Capture the cell that displays the provided text and extract its (x, y) central coordinate. 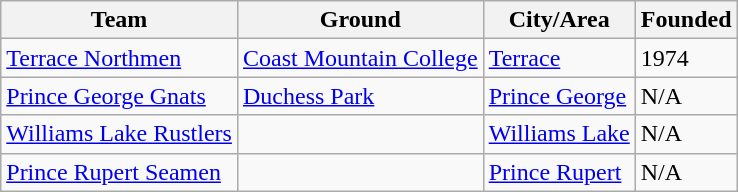
1974 (686, 58)
Williams Lake (559, 134)
Williams Lake Rustlers (120, 134)
Coast Mountain College (360, 58)
Founded (686, 20)
Duchess Park (360, 96)
Ground (360, 20)
Prince Rupert (559, 172)
Prince George Gnats (120, 96)
Team (120, 20)
City/Area (559, 20)
Prince George (559, 96)
Terrace Northmen (120, 58)
Terrace (559, 58)
Prince Rupert Seamen (120, 172)
